Return [x, y] of the center of cell containing provided text 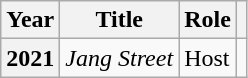
Year [30, 20]
Jang Street [120, 58]
Title [120, 20]
Host [208, 58]
2021 [30, 58]
Role [208, 20]
